For the text-containing cell, return its midpoint in (x, y) coordinate format. 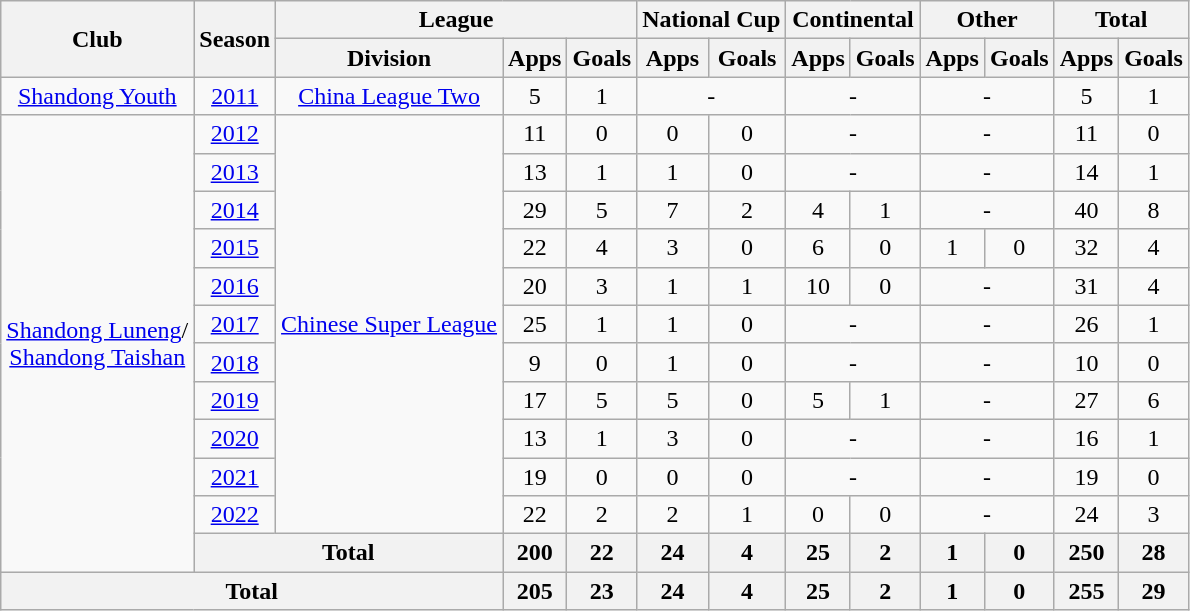
Division (390, 58)
27 (1086, 400)
20 (535, 286)
255 (1086, 591)
8 (1154, 210)
200 (535, 553)
16 (1086, 438)
China League Two (390, 96)
2017 (235, 324)
2020 (235, 438)
2021 (235, 477)
32 (1086, 248)
2019 (235, 400)
Club (98, 39)
2022 (235, 515)
Season (235, 39)
2014 (235, 210)
23 (602, 591)
2011 (235, 96)
7 (673, 210)
League (456, 20)
9 (535, 362)
Continental (853, 20)
Shandong Youth (98, 96)
250 (1086, 553)
17 (535, 400)
Chinese Super League (390, 324)
2018 (235, 362)
2015 (235, 248)
31 (1086, 286)
40 (1086, 210)
Other (987, 20)
2016 (235, 286)
2012 (235, 134)
205 (535, 591)
2013 (235, 172)
Shandong Luneng/Shandong Taishan (98, 344)
National Cup (712, 20)
14 (1086, 172)
26 (1086, 324)
28 (1154, 553)
